Search for the cell housing the specified text and yield its [X, Y] center coordinate. 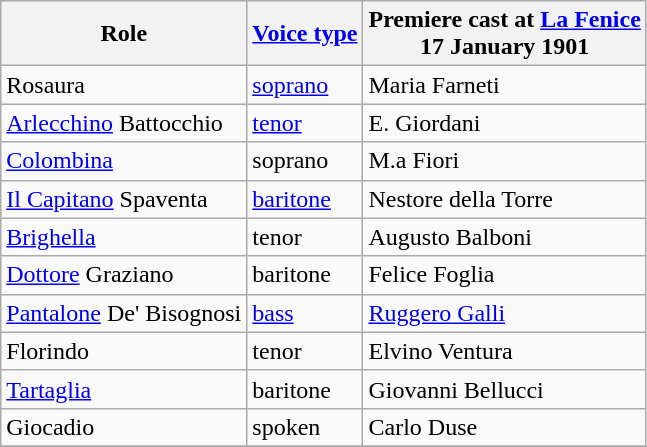
spoken [305, 427]
Voice type [305, 34]
Giocadio [124, 427]
Nestore della Torre [504, 199]
Pantalone De' Bisognosi [124, 313]
Rosaura [124, 85]
Premiere cast at La Fenice17 January 1901 [504, 34]
Il Capitano Spaventa [124, 199]
Brighella [124, 237]
bass [305, 313]
E. Giordani [504, 123]
Colombina [124, 161]
Dottore Graziano [124, 275]
Felice Foglia [504, 275]
Florindo [124, 351]
Tartaglia [124, 389]
Elvino Ventura [504, 351]
Carlo Duse [504, 427]
M.a Fiori [504, 161]
Augusto Balboni [504, 237]
Giovanni Bellucci [504, 389]
Role [124, 34]
Ruggero Galli [504, 313]
Maria Farneti [504, 85]
Arlecchino Battocchio [124, 123]
